Output the [x, y] coordinate of the center of the cell containing the given text.  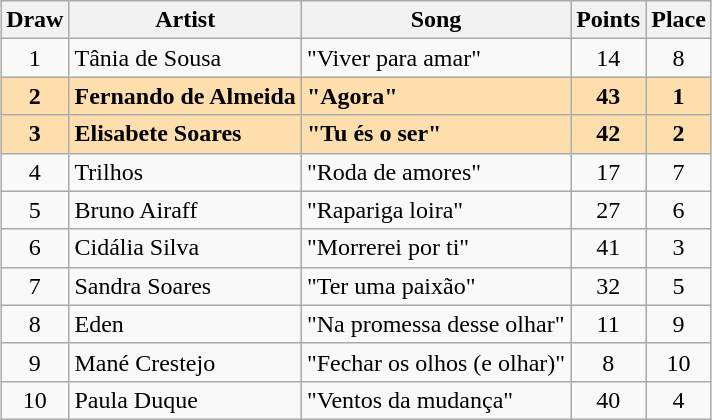
32 [608, 286]
11 [608, 324]
Sandra Soares [185, 286]
Song [436, 20]
Points [608, 20]
"Viver para amar" [436, 58]
"Tu és o ser" [436, 134]
Place [679, 20]
"Fechar os olhos (e olhar)" [436, 362]
14 [608, 58]
17 [608, 172]
Paula Duque [185, 400]
43 [608, 96]
"Morrerei por ti" [436, 248]
"Ter uma paixão" [436, 286]
"Rapariga loira" [436, 210]
Fernando de Almeida [185, 96]
27 [608, 210]
Mané Crestejo [185, 362]
Draw [35, 20]
"Agora" [436, 96]
40 [608, 400]
Elisabete Soares [185, 134]
Trilhos [185, 172]
"Ventos da mudança" [436, 400]
"Roda de amores" [436, 172]
"Na promessa desse olhar" [436, 324]
42 [608, 134]
Cidália Silva [185, 248]
Bruno Airaff [185, 210]
Tânia de Sousa [185, 58]
41 [608, 248]
Artist [185, 20]
Eden [185, 324]
